Search for the cell housing the specified text and yield its (x, y) center coordinate. 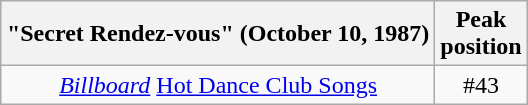
#43 (481, 85)
"Secret Rendez-vous" (October 10, 1987) (218, 34)
Billboard Hot Dance Club Songs (218, 85)
Peakposition (481, 34)
